Capture the cell that displays the provided text and extract its [X, Y] central coordinate. 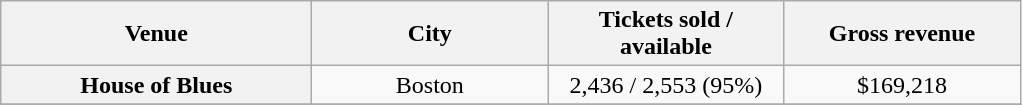
City [430, 34]
$169,218 [902, 85]
House of Blues [156, 85]
2,436 / 2,553 (95%) [666, 85]
Venue [156, 34]
Gross revenue [902, 34]
Tickets sold / available [666, 34]
Boston [430, 85]
